Pinpoint the cell where the given text exists, returning its (X, Y) midpoint coordinate. 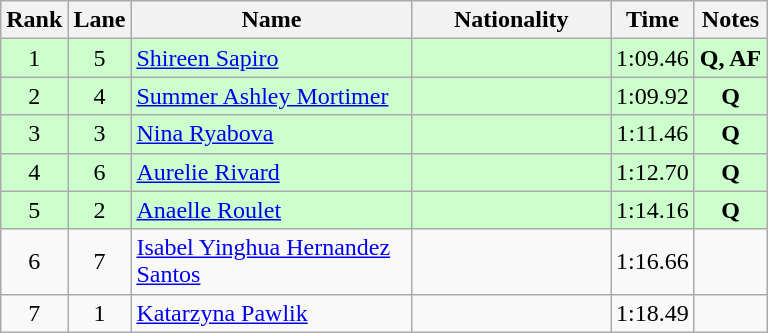
Katarzyna Pawlik (272, 313)
1:09.92 (653, 96)
Notes (730, 20)
1:14.16 (653, 210)
Isabel Yinghua Hernandez Santos (272, 262)
1:11.46 (653, 134)
Rank (34, 20)
1:16.66 (653, 262)
Time (653, 20)
Name (272, 20)
Nationality (512, 20)
Lane (100, 20)
1:12.70 (653, 172)
Aurelie Rivard (272, 172)
Anaelle Roulet (272, 210)
Shireen Sapiro (272, 58)
1:09.46 (653, 58)
Nina Ryabova (272, 134)
Summer Ashley Mortimer (272, 96)
1:18.49 (653, 313)
Q, AF (730, 58)
